For the text-containing cell, return its midpoint in (x, y) coordinate format. 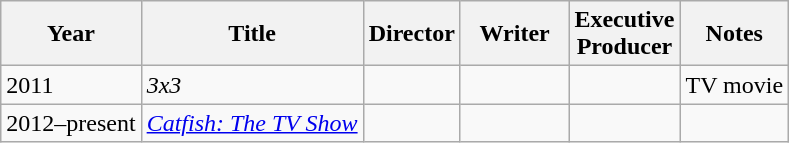
ExecutiveProducer (624, 34)
Notes (734, 34)
Director (412, 34)
Writer (514, 34)
3x3 (252, 85)
TV movie (734, 85)
Year (71, 34)
2012–present (71, 123)
Title (252, 34)
2011 (71, 85)
Catfish: The TV Show (252, 123)
